For the text-containing cell, return its midpoint in (X, Y) coordinate format. 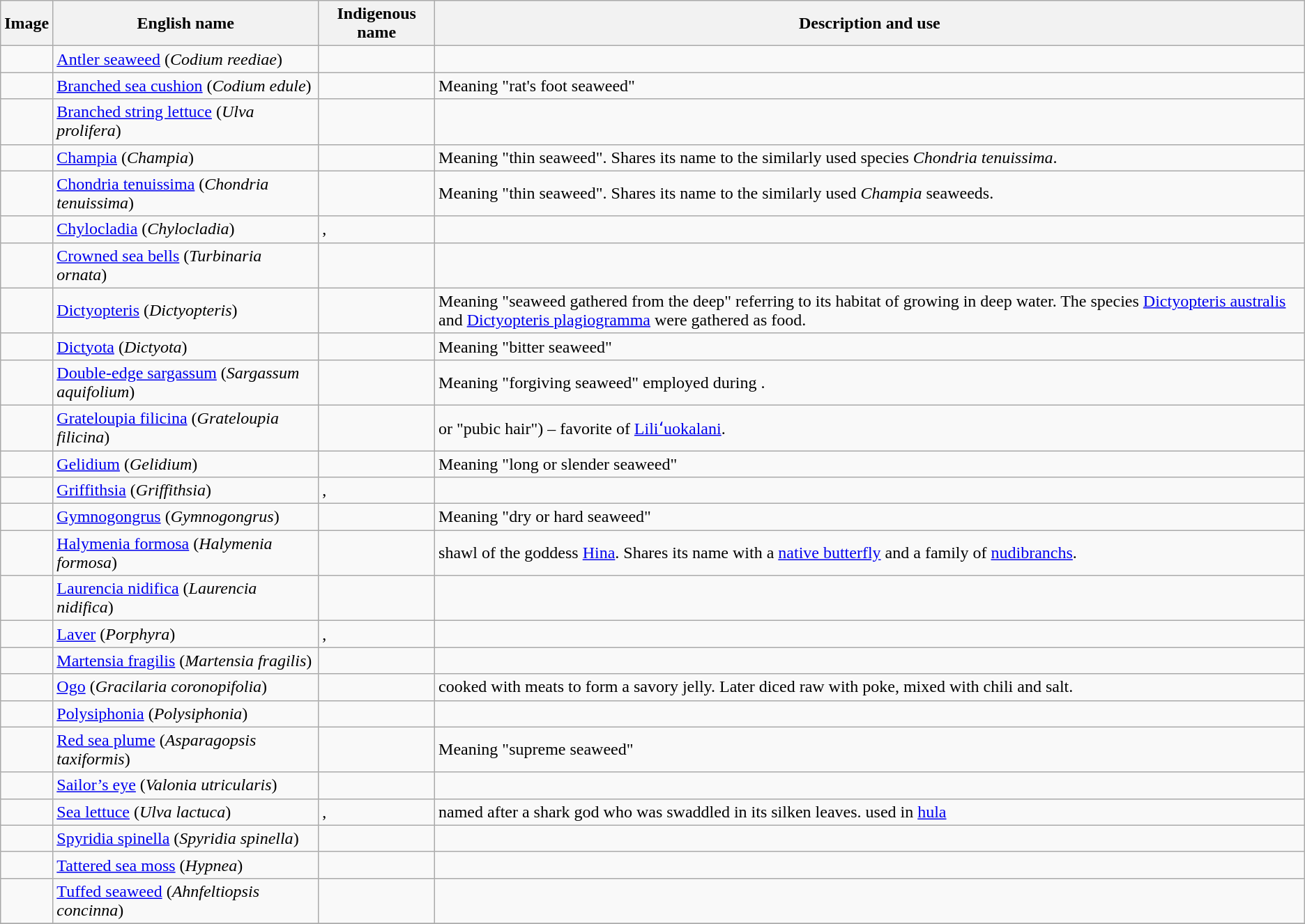
Meaning "supreme seaweed" (870, 750)
English name (185, 24)
Spyridia spinella (Spyridia spinella) (185, 838)
cooked with meats to form a savory jelly. Later diced raw with poke, mixed with chili and salt. (870, 687)
Meaning "thin seaweed". Shares its name to the similarly used species Chondria tenuissima. (870, 157)
Meaning "thin seaweed". Shares its name to the similarly used Champia seaweeds. (870, 194)
Dictyopteris (Dictyopteris) (185, 311)
Image (26, 24)
Meaning "rat's foot seaweed" (870, 86)
Antler seaweed (Codium reediae) (185, 59)
Tuffed seaweed (Ahnfeltiopsis concinna) (185, 900)
Meaning "dry or hard seaweed" (870, 517)
Meaning "long or slender seaweed" (870, 463)
Chondria tenuissima (Chondria tenuissima) (185, 194)
Tattered sea moss (Hypnea) (185, 865)
Double-edge sargassum (Sargassum aquifolium) (185, 382)
Halymenia formosa (Halymenia formosa) (185, 553)
Martensia fragilis (Martensia fragilis) (185, 661)
Dictyota (Dictyota) (185, 346)
Ogo (Gracilaria coronopifolia) (185, 687)
Crowned sea bells (Turbinaria ornata) (185, 265)
Laurencia nidifica (Laurencia nidifica) (185, 598)
Gelidium (Gelidium) (185, 463)
Sea lettuce (Ulva lactuca) (185, 812)
Laver (Porphyra) (185, 634)
Meaning "bitter seaweed" (870, 346)
named after a shark god who was swaddled in its silken leaves. used in hula (870, 812)
Branched string lettuce (Ulva prolifera) (185, 121)
Red sea plume (Asparagopsis taxiformis) (185, 750)
Grateloupia filicina (Grateloupia filicina) (185, 428)
Sailor’s eye (Valonia utricularis) (185, 785)
Branched sea cushion (Codium edule) (185, 86)
Polysiphonia (Polysiphonia) (185, 714)
Description and use (870, 24)
or "pubic hair") – favorite of Liliʻuokalani. (870, 428)
Chylocladia (Chylocladia) (185, 229)
shawl of the goddess Hina. Shares its name with a native butterfly and a family of nudibranchs. (870, 553)
Gymnogongrus (Gymnogongrus) (185, 517)
Indigenous name (376, 24)
Griffithsia (Griffithsia) (185, 491)
Champia (Champia) (185, 157)
Meaning "forgiving seaweed" employed during . (870, 382)
